Provide the (x, y) coordinate of the cell's center where the given text is located.  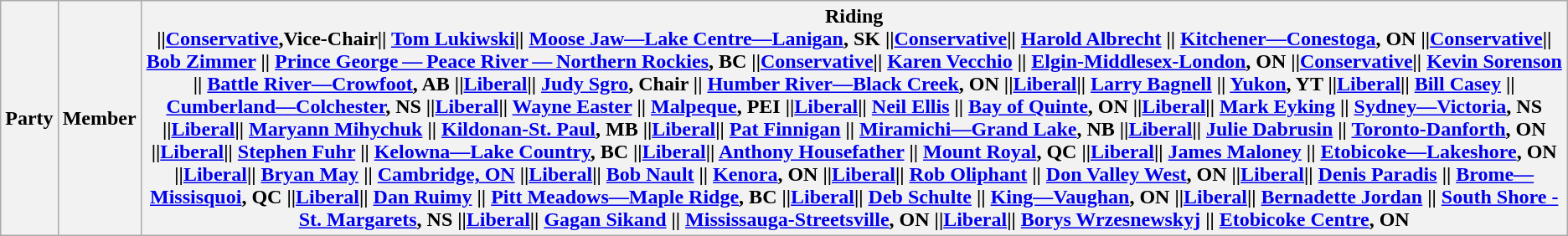
Party (29, 119)
Member (99, 119)
